Extract the [x, y] coordinate from the center of the cell holding the provided text.  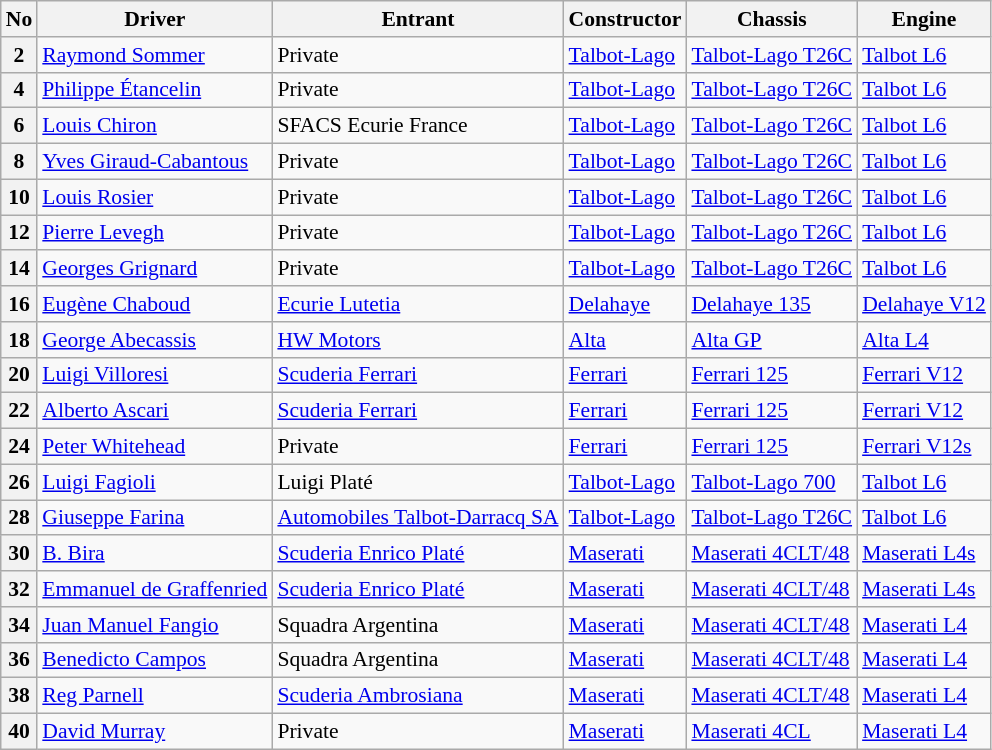
Scuderia Ambrosiana [418, 696]
Raymond Sommer [154, 55]
HW Motors [418, 340]
Chassis [772, 19]
B. Bira [154, 554]
Alberto Ascari [154, 411]
Automobiles Talbot-Darracq SA [418, 518]
2 [20, 55]
Peter Whitehead [154, 447]
Talbot-Lago 700 [772, 482]
Entrant [418, 19]
Juan Manuel Fangio [154, 625]
Luigi Fagioli [154, 482]
10 [20, 197]
SFACS Ecurie France [418, 126]
Reg Parnell [154, 696]
Delahaye 135 [772, 304]
Luigi Platé [418, 482]
6 [20, 126]
8 [20, 162]
20 [20, 375]
Louis Chiron [154, 126]
Philippe Étancelin [154, 90]
Benedicto Campos [154, 660]
Alta L4 [924, 340]
22 [20, 411]
Ferrari V12s [924, 447]
Georges Grignard [154, 269]
32 [20, 589]
No [20, 19]
Delahaye V12 [924, 304]
Maserati 4CL [772, 732]
14 [20, 269]
Luigi Villoresi [154, 375]
Emmanuel de Graffenried [154, 589]
David Murray [154, 732]
Delahaye [626, 304]
Constructor [626, 19]
34 [20, 625]
Yves Giraud-Cabantous [154, 162]
Ecurie Lutetia [418, 304]
Pierre Levegh [154, 233]
Engine [924, 19]
George Abecassis [154, 340]
40 [20, 732]
Alta GP [772, 340]
24 [20, 447]
16 [20, 304]
30 [20, 554]
4 [20, 90]
38 [20, 696]
26 [20, 482]
28 [20, 518]
36 [20, 660]
Eugène Chaboud [154, 304]
18 [20, 340]
Driver [154, 19]
Louis Rosier [154, 197]
Alta [626, 340]
Giuseppe Farina [154, 518]
12 [20, 233]
